Determine the [x, y] coordinate at the center of the cell enclosing the given text.  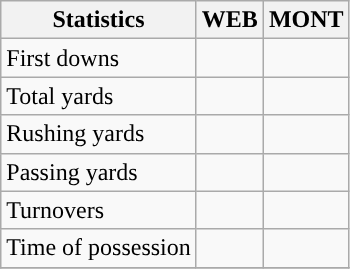
Time of possession [99, 248]
Rushing yards [99, 134]
Statistics [99, 20]
WEB [230, 20]
Total yards [99, 96]
First downs [99, 58]
Turnovers [99, 210]
Passing yards [99, 172]
MONT [306, 20]
